For the text-containing cell, return its midpoint in [x, y] coordinate format. 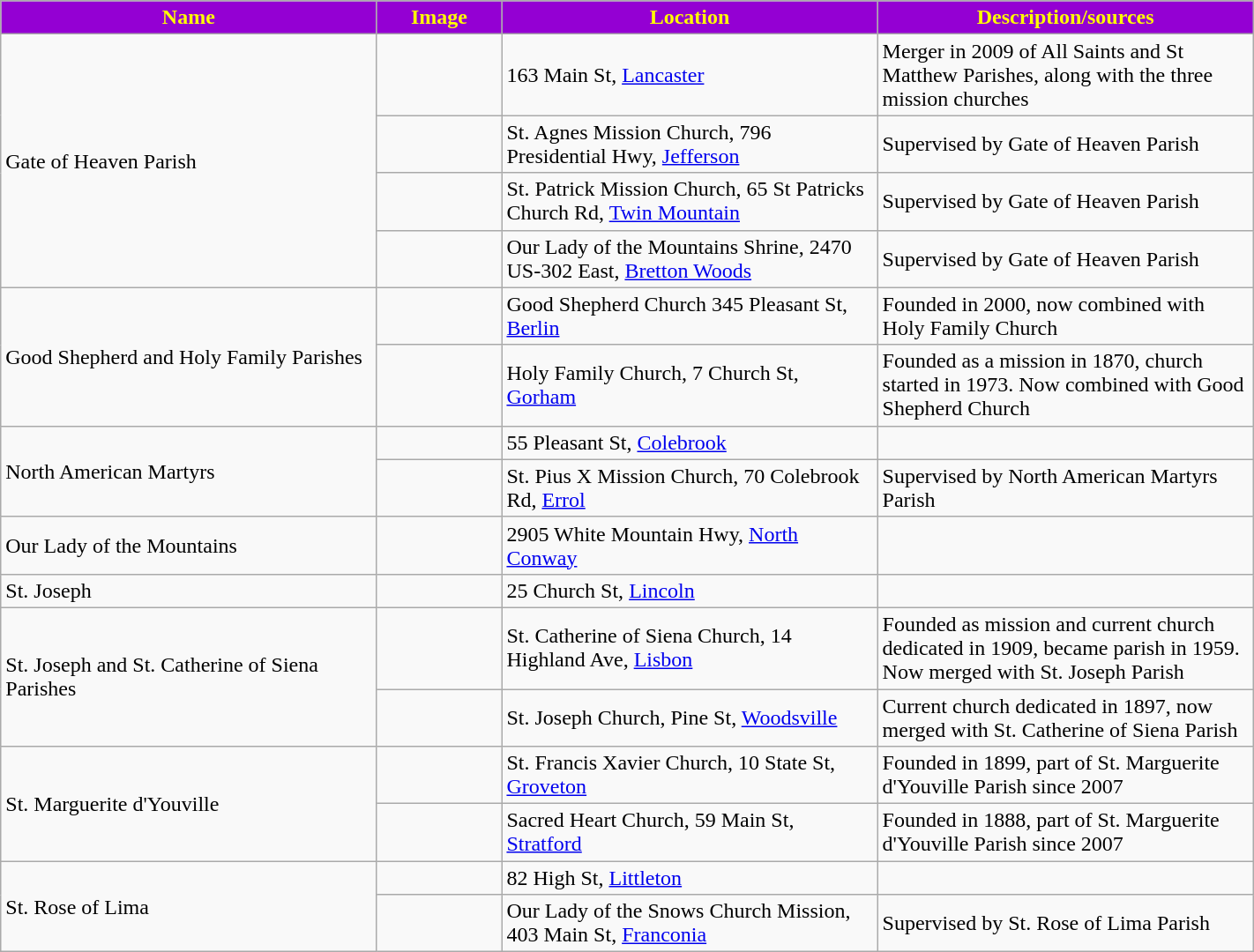
Founded in 2000, now combined with Holy Family Church [1065, 316]
Name [189, 18]
Sacred Heart Church, 59 Main St, Stratford [690, 832]
Founded as a mission in 1870, church started in 1973. Now combined with Good Shepherd Church [1065, 385]
Location [690, 18]
St. Agnes Mission Church, 796 Presidential Hwy, Jefferson [690, 145]
Good Shepherd and Holy Family Parishes [189, 356]
St. Marguerite d'Youville [189, 804]
Founded as mission and current church dedicated in 1909, became parish in 1959. Now merged with St. Joseph Parish [1065, 648]
St. Joseph [189, 591]
Good Shepherd Church 345 Pleasant St, Berlin [690, 316]
St. Rose of Lima [189, 906]
2905 White Mountain Hwy, North Conway [690, 545]
Our Lady of the Snows Church Mission, 403 Main St, Franconia [690, 924]
Supervised by North American Martyrs Parish [1065, 488]
Holy Family Church, 7 Church St, Gorham [690, 385]
25 Church St, Lincoln [690, 591]
Description/sources [1065, 18]
St. Joseph and St. Catherine of Siena Parishes [189, 677]
Our Lady of the Mountains [189, 545]
Supervised by St. Rose of Lima Parish [1065, 924]
Our Lady of the Mountains Shrine, 2470 US-302 East, Bretton Woods [690, 259]
Founded in 1888, part of St. Marguerite d'Youville Parish since 2007 [1065, 832]
St. Patrick Mission Church, 65 St Patricks Church Rd, Twin Mountain [690, 201]
North American Martyrs [189, 471]
55 Pleasant St, Colebrook [690, 443]
Current church dedicated in 1897, now merged with St. Catherine of Siena Parish [1065, 718]
St. Joseph Church, Pine St, Woodsville [690, 718]
St. Francis Xavier Church, 10 State St, Groveton [690, 776]
St. Pius X Mission Church, 70 Colebrook Rd, Errol [690, 488]
82 High St, Littleton [690, 878]
Founded in 1899, part of St. Marguerite d'Youville Parish since 2007 [1065, 776]
St. Catherine of Siena Church, 14 Highland Ave, Lisbon [690, 648]
Merger in 2009 of All Saints and St Matthew Parishes, along with the three mission churches [1065, 75]
Gate of Heaven Parish [189, 160]
Image [439, 18]
163 Main St, Lancaster [690, 75]
